Capture the cell that displays the provided text and extract its (X, Y) central coordinate. 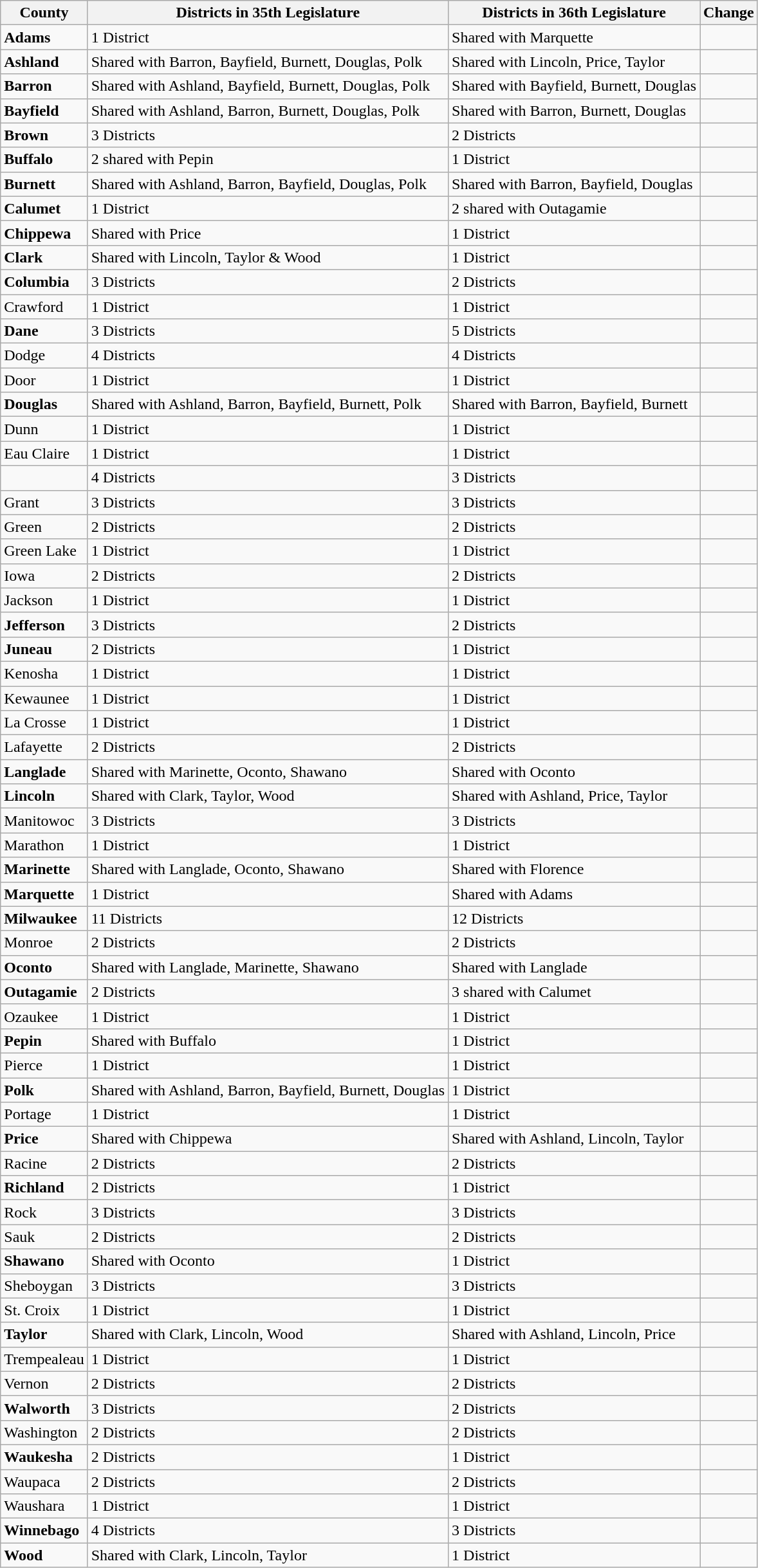
Adams (44, 37)
Richland (44, 1188)
Milwaukee (44, 918)
Chippewa (44, 233)
2 shared with Outagamie (574, 208)
Racine (44, 1163)
Burnett (44, 184)
Sauk (44, 1237)
12 Districts (574, 918)
Grant (44, 502)
Shared with Barron, Bayfield, Douglas (574, 184)
Juneau (44, 649)
Waupaca (44, 1481)
Walworth (44, 1408)
Shared with Ashland, Barron, Bayfield, Burnett, Polk (268, 405)
Marinette (44, 870)
Shared with Price (268, 233)
Shared with Ashland, Bayfield, Burnett, Douglas, Polk (268, 86)
Dane (44, 331)
Polk (44, 1090)
Pierce (44, 1065)
Trempealeau (44, 1359)
Shared with Clark, Lincoln, Taylor (268, 1555)
Shared with Bayfield, Burnett, Douglas (574, 86)
Shared with Ashland, Barron, Bayfield, Burnett, Douglas (268, 1090)
Shared with Chippewa (268, 1139)
Jackson (44, 600)
Ashland (44, 62)
Langlade (44, 772)
Door (44, 380)
Douglas (44, 405)
Ozaukee (44, 1016)
Bayfield (44, 111)
Monroe (44, 943)
Shared with Barron, Bayfield, Burnett, Douglas, Polk (268, 62)
Pepin (44, 1041)
5 Districts (574, 331)
Dodge (44, 356)
Waukesha (44, 1457)
Barron (44, 86)
Dunn (44, 429)
Shared with Barron, Burnett, Douglas (574, 111)
Washington (44, 1432)
La Crosse (44, 723)
Buffalo (44, 160)
Outagamie (44, 992)
Shared with Barron, Bayfield, Burnett (574, 405)
Iowa (44, 576)
Districts in 35th Legislature (268, 13)
Clark (44, 257)
Shared with Clark, Lincoln, Wood (268, 1335)
Waushara (44, 1506)
Lafayette (44, 747)
Shared with Marinette, Oconto, Shawano (268, 772)
3 shared with Calumet (574, 992)
Shared with Lincoln, Price, Taylor (574, 62)
Change (729, 13)
Shared with Adams (574, 894)
Crawford (44, 307)
Wood (44, 1555)
11 Districts (268, 918)
Shared with Langlade, Oconto, Shawano (268, 870)
Price (44, 1139)
Districts in 36th Legislature (574, 13)
Eau Claire (44, 453)
Sheboygan (44, 1286)
Taylor (44, 1335)
Shared with Ashland, Lincoln, Taylor (574, 1139)
Shared with Buffalo (268, 1041)
Marquette (44, 894)
Shared with Lincoln, Taylor & Wood (268, 257)
Shared with Clark, Taylor, Wood (268, 796)
Shared with Ashland, Lincoln, Price (574, 1335)
Green Lake (44, 551)
Lincoln (44, 796)
Manitowoc (44, 821)
Kenosha (44, 673)
Jefferson (44, 624)
Shared with Marquette (574, 37)
Shared with Florence (574, 870)
Portage (44, 1115)
Brown (44, 135)
2 shared with Pepin (268, 160)
Green (44, 527)
Shared with Langlade (574, 967)
Shared with Ashland, Price, Taylor (574, 796)
Marathon (44, 845)
Winnebago (44, 1531)
St. Croix (44, 1310)
Calumet (44, 208)
Columbia (44, 282)
Rock (44, 1212)
Shared with Ashland, Barron, Burnett, Douglas, Polk (268, 111)
Shawano (44, 1261)
Vernon (44, 1383)
Shared with Ashland, Barron, Bayfield, Douglas, Polk (268, 184)
Shared with Langlade, Marinette, Shawano (268, 967)
County (44, 13)
Kewaunee (44, 698)
Oconto (44, 967)
